Find where the given text appears and provide that cell's center as (x, y) coordinate. 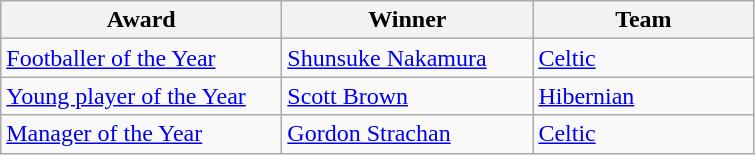
Footballer of the Year (142, 58)
Scott Brown (408, 96)
Shunsuke Nakamura (408, 58)
Manager of the Year (142, 134)
Hibernian (644, 96)
Gordon Strachan (408, 134)
Team (644, 20)
Winner (408, 20)
Award (142, 20)
Young player of the Year (142, 96)
